Extract the [x, y] coordinate from the center of the cell holding the provided text.  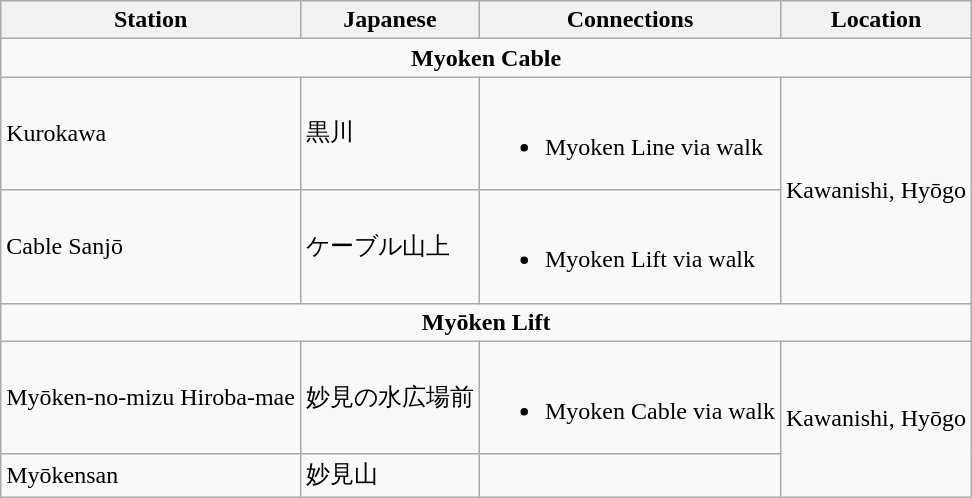
Myōken-no-mizu Hiroba-mae [151, 398]
Myoken Cable [486, 58]
Myoken Cable via walk [630, 398]
妙見の水広場前 [390, 398]
Location [876, 20]
Myōkensan [151, 476]
Connections [630, 20]
ケーブル山上 [390, 246]
Myoken Lift via walk [630, 246]
Station [151, 20]
Japanese [390, 20]
Cable Sanjō [151, 246]
Myōken Lift [486, 322]
黒川 [390, 134]
妙見山 [390, 476]
Kurokawa [151, 134]
Myoken Line via walk [630, 134]
